Capture the cell that displays the provided text and extract its (x, y) central coordinate. 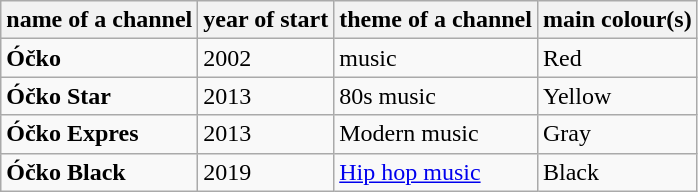
name of a channel (100, 20)
year of start (266, 20)
Modern music (436, 134)
theme of a channel (436, 20)
2002 (266, 58)
Red (617, 58)
Óčko Star (100, 96)
2019 (266, 172)
main colour(s) (617, 20)
Hip hop music (436, 172)
music (436, 58)
80s music (436, 96)
Black (617, 172)
Óčko Black (100, 172)
Gray (617, 134)
Óčko (100, 58)
Yellow (617, 96)
Óčko Expres (100, 134)
